From the cell containing the given text, extract its center point as [X, Y] coordinate. 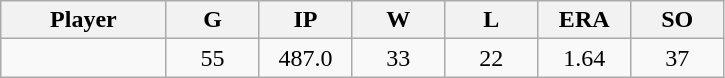
L [492, 20]
Player [84, 20]
37 [678, 58]
G [212, 20]
IP [306, 20]
487.0 [306, 58]
1.64 [584, 58]
55 [212, 58]
22 [492, 58]
W [398, 20]
SO [678, 20]
33 [398, 58]
ERA [584, 20]
